From the cell containing the given text, extract its center point as [x, y] coordinate. 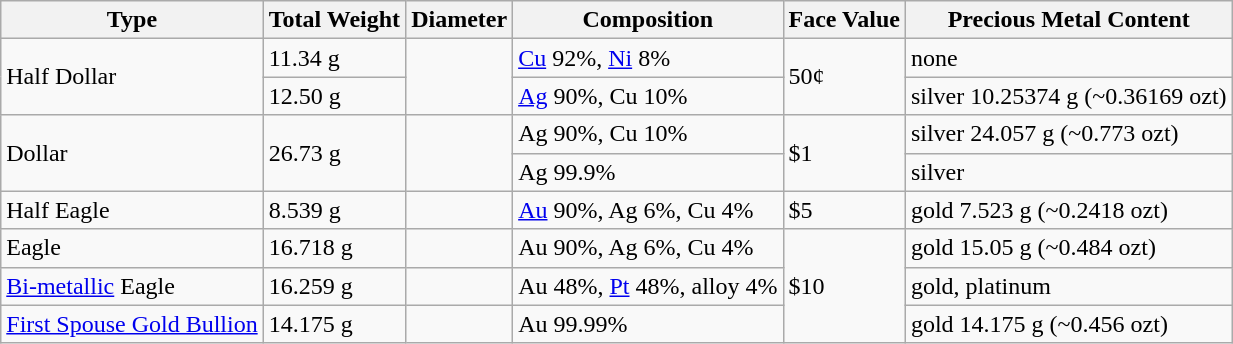
Type [132, 20]
12.50 g [334, 96]
gold 14.175 g (~0.456 ozt) [1068, 324]
Composition [648, 20]
16.259 g [334, 286]
Au 99.99% [648, 324]
Cu 92%, Ni 8% [648, 58]
Au 48%, Pt 48%, alloy 4% [648, 286]
50¢ [844, 77]
Total Weight [334, 20]
Eagle [132, 248]
Precious Metal Content [1068, 20]
11.34 g [334, 58]
silver 24.057 g (~0.773 ozt) [1068, 134]
Half Dollar [132, 77]
gold, platinum [1068, 286]
gold 15.05 g (~0.484 ozt) [1068, 248]
Diameter [460, 20]
$5 [844, 210]
silver [1068, 172]
Ag 99.9% [648, 172]
8.539 g [334, 210]
$10 [844, 286]
First Spouse Gold Bullion [132, 324]
Half Eagle [132, 210]
Bi-metallic Eagle [132, 286]
none [1068, 58]
silver 10.25374 g (~0.36169 ozt) [1068, 96]
$1 [844, 153]
16.718 g [334, 248]
14.175 g [334, 324]
Face Value [844, 20]
gold 7.523 g (~0.2418 ozt) [1068, 210]
Dollar [132, 153]
26.73 g [334, 153]
